Detect which cell encompasses the target text, then output its [x, y] center coordinate. 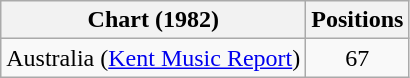
67 [358, 58]
Chart (1982) [154, 20]
Australia (Kent Music Report) [154, 58]
Positions [358, 20]
